Provide the [X, Y] coordinate of the cell's center where the given text is located.  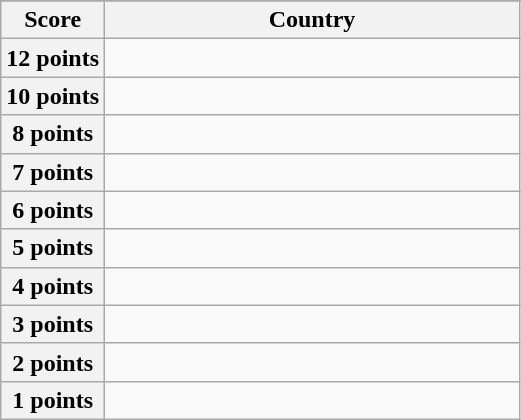
Score [53, 20]
1 points [53, 400]
8 points [53, 134]
4 points [53, 286]
5 points [53, 248]
Country [312, 20]
3 points [53, 324]
7 points [53, 172]
12 points [53, 58]
2 points [53, 362]
10 points [53, 96]
6 points [53, 210]
